Provide the (X, Y) coordinate of the cell's center where the given text is located.  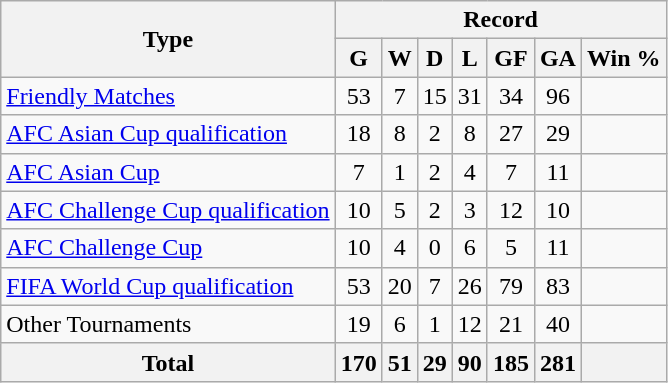
34 (510, 96)
15 (434, 96)
FIFA World Cup qualification (168, 286)
AFC Challenge Cup (168, 248)
96 (558, 96)
AFC Asian Cup (168, 172)
W (400, 58)
40 (558, 324)
AFC Asian Cup qualification (168, 134)
GF (510, 58)
27 (510, 134)
18 (358, 134)
3 (470, 210)
170 (358, 362)
20 (400, 286)
Record (500, 20)
AFC Challenge Cup qualification (168, 210)
Type (168, 39)
79 (510, 286)
281 (558, 362)
D (434, 58)
185 (510, 362)
21 (510, 324)
0 (434, 248)
G (358, 58)
Other Tournaments (168, 324)
90 (470, 362)
L (470, 58)
26 (470, 286)
GA (558, 58)
Total (168, 362)
19 (358, 324)
Win % (624, 58)
83 (558, 286)
51 (400, 362)
Friendly Matches (168, 96)
31 (470, 96)
